Provide the [x, y] coordinate of the cell's center where the given text is located.  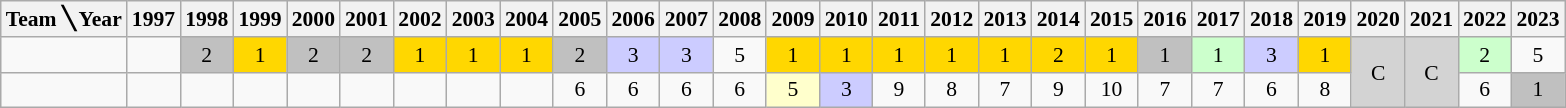
1999 [260, 19]
2006 [632, 19]
2008 [740, 19]
2021 [1432, 19]
2019 [1324, 19]
2010 [846, 19]
2022 [1484, 19]
2017 [1218, 19]
2003 [474, 19]
2016 [1164, 19]
2018 [1272, 19]
2002 [420, 19]
2004 [526, 19]
Team ╲ Year [64, 19]
1997 [154, 19]
2005 [580, 19]
2007 [686, 19]
1998 [206, 19]
2015 [1112, 19]
2013 [1004, 19]
10 [1112, 90]
2011 [899, 19]
2009 [792, 19]
2014 [1058, 19]
2000 [314, 19]
2023 [1538, 19]
2020 [1378, 19]
2012 [952, 19]
2001 [366, 19]
